Search for the cell housing the specified text and yield its (x, y) center coordinate. 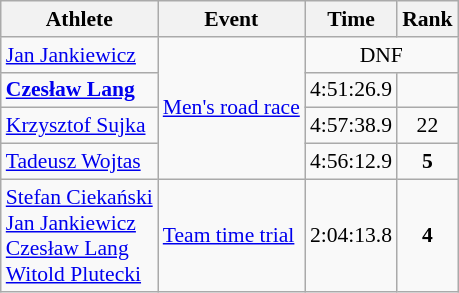
4:51:26.9 (351, 90)
Time (351, 19)
Athlete (80, 19)
Jan Jankiewicz (80, 55)
Stefan CiekańskiJan JankiewiczCzesław Lang Witold Plutecki (80, 235)
Team time trial (232, 235)
4:56:12.9 (351, 162)
Tadeusz Wojtas (80, 162)
DNF (382, 55)
Men's road race (232, 108)
Event (232, 19)
Rank (428, 19)
Czesław Lang (80, 90)
Krzysztof Sujka (80, 126)
5 (428, 162)
22 (428, 126)
2:04:13.8 (351, 235)
4:57:38.9 (351, 126)
4 (428, 235)
